Locate the cell with the specified text and output its (X, Y) center coordinate. 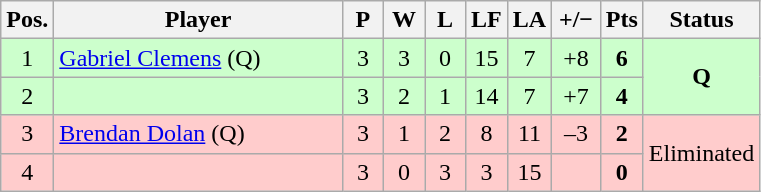
Gabriel Clemens (Q) (198, 58)
Pts (622, 20)
Pos. (28, 20)
11 (529, 134)
+8 (576, 58)
P (362, 20)
+/− (576, 20)
LF (487, 20)
Eliminated (701, 153)
+7 (576, 96)
–3 (576, 134)
Status (701, 20)
LA (529, 20)
Brendan Dolan (Q) (198, 134)
W (404, 20)
Q (701, 77)
L (444, 20)
6 (622, 58)
8 (487, 134)
Player (198, 20)
14 (487, 96)
